Pinpoint the cell where the given text exists, returning its [X, Y] midpoint coordinate. 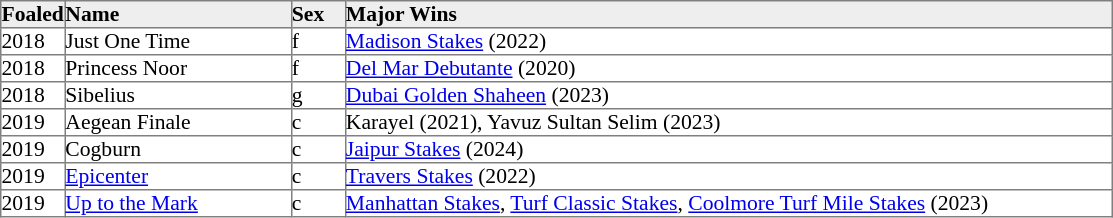
Up to the Mark [178, 204]
Just One Time [178, 42]
Sex [318, 14]
Jaipur Stakes (2024) [728, 150]
Epicenter [178, 176]
Travers Stakes (2022) [728, 176]
Manhattan Stakes, Turf Classic Stakes, Coolmore Turf Mile Stakes (2023) [728, 204]
Cogburn [178, 150]
Major Wins [728, 14]
g [318, 96]
Sibelius [178, 96]
Aegean Finale [178, 122]
Madison Stakes (2022) [728, 42]
Del Mar Debutante (2020) [728, 68]
Karayel (2021), Yavuz Sultan Selim (2023) [728, 122]
Dubai Golden Shaheen (2023) [728, 96]
Princess Noor [178, 68]
Foaled [33, 14]
Name [178, 14]
